Provide the [x, y] coordinate of the cell's center where the given text is located.  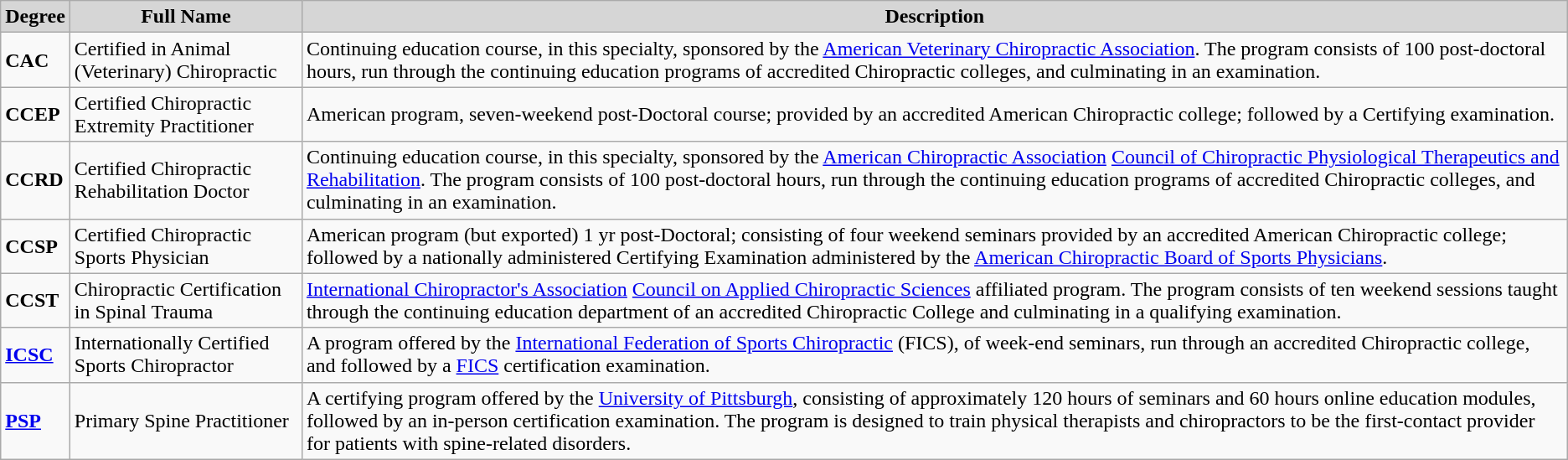
Certified Chiropractic Rehabilitation Doctor [186, 180]
PSP [35, 421]
CCRD [35, 180]
CAC [35, 60]
Degree [35, 17]
CCSP [35, 246]
CCEP [35, 114]
Internationally Certified Sports Chiropractor [186, 355]
Primary Spine Practitioner [186, 421]
American program, seven-weekend post-Doctoral course; provided by an accredited American Chiropractic college; followed by a Certifying examination. [935, 114]
Certified Chiropractic Sports Physician [186, 246]
Certified Chiropractic Extremity Practitioner [186, 114]
Description [935, 17]
ICSC [35, 355]
Chiropractic Certification in Spinal Trauma [186, 300]
Full Name [186, 17]
Certified in Animal (Veterinary) Chiropractic [186, 60]
CCST [35, 300]
